Output the [X, Y] coordinate of the center of the cell containing the given text.  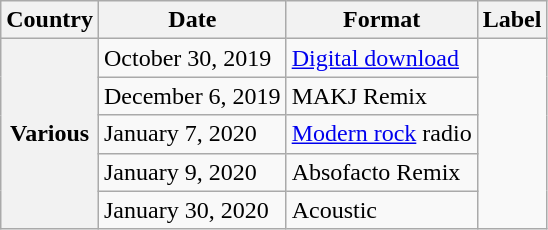
Country [50, 20]
MAKJ Remix [382, 96]
Format [382, 20]
Date [192, 20]
Digital download [382, 58]
January 7, 2020 [192, 134]
October 30, 2019 [192, 58]
Label [512, 20]
January 9, 2020 [192, 172]
January 30, 2020 [192, 210]
Acoustic [382, 210]
Various [50, 134]
Modern rock radio [382, 134]
Absofacto Remix [382, 172]
December 6, 2019 [192, 96]
